Detect which cell encompasses the target text, then output its (X, Y) center coordinate. 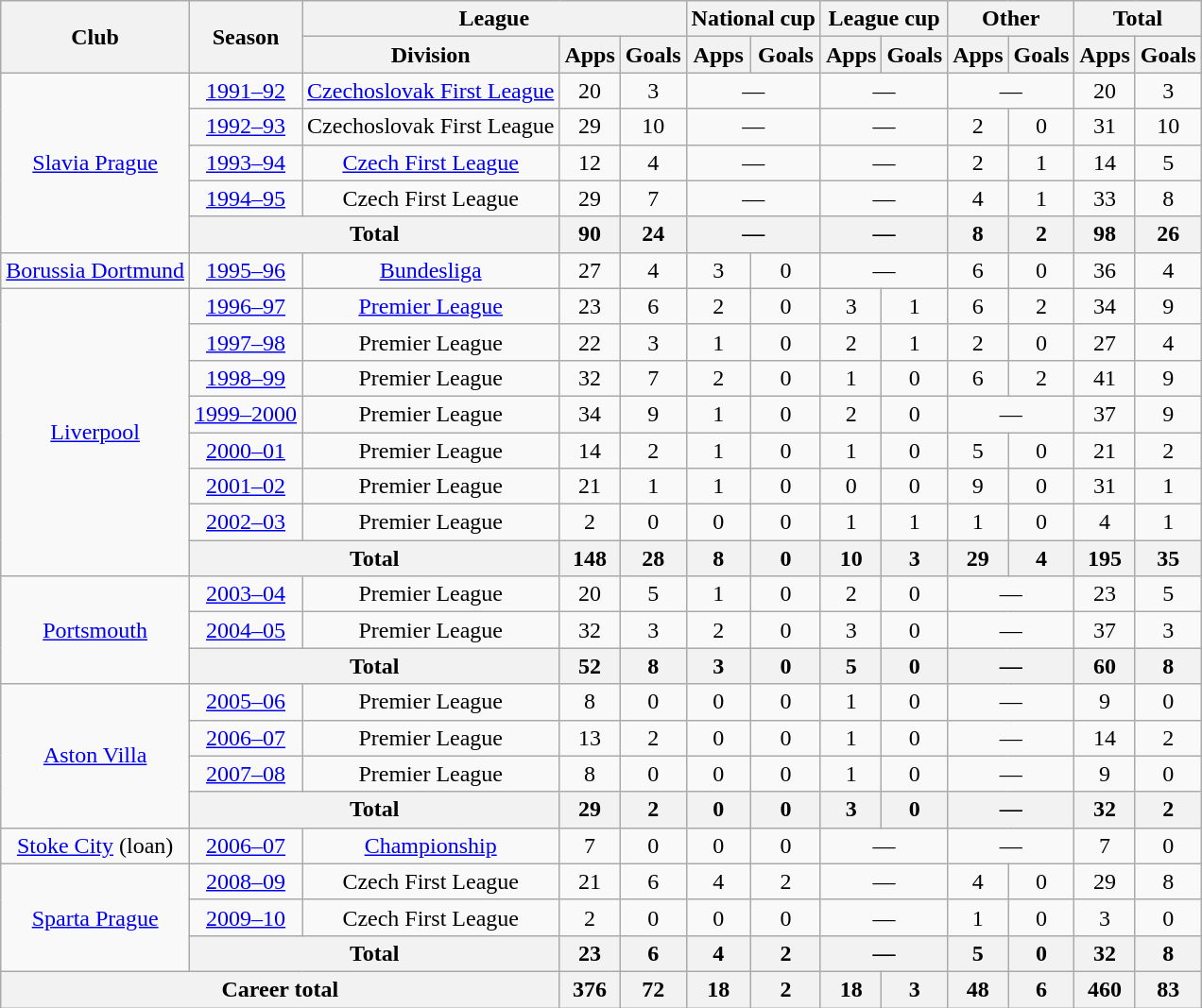
376 (590, 989)
1999–2000 (246, 414)
90 (590, 234)
Career total (280, 989)
35 (1168, 558)
26 (1168, 234)
2009–10 (246, 917)
Division (431, 55)
13 (590, 738)
Aston Villa (95, 756)
Season (246, 37)
Liverpool (95, 432)
1993–94 (246, 162)
24 (653, 234)
83 (1168, 989)
National cup (753, 19)
195 (1105, 558)
2001–02 (246, 487)
2007–08 (246, 774)
League cup (884, 19)
2005–06 (246, 702)
2003–04 (246, 594)
2000–01 (246, 451)
33 (1105, 198)
98 (1105, 234)
72 (653, 989)
1996–97 (246, 306)
Borussia Dortmund (95, 270)
36 (1105, 270)
60 (1105, 666)
48 (978, 989)
1998–99 (246, 378)
Other (1011, 19)
1991–92 (246, 91)
League (494, 19)
2008–09 (246, 881)
2004–05 (246, 630)
Slavia Prague (95, 162)
41 (1105, 378)
52 (590, 666)
Bundesliga (431, 270)
1997–98 (246, 342)
Portsmouth (95, 630)
460 (1105, 989)
1995–96 (246, 270)
Championship (431, 846)
2002–03 (246, 522)
Stoke City (loan) (95, 846)
Sparta Prague (95, 917)
22 (590, 342)
148 (590, 558)
1994–95 (246, 198)
28 (653, 558)
12 (590, 162)
1992–93 (246, 127)
Club (95, 37)
